Capture the cell that displays the provided text and extract its [x, y] central coordinate. 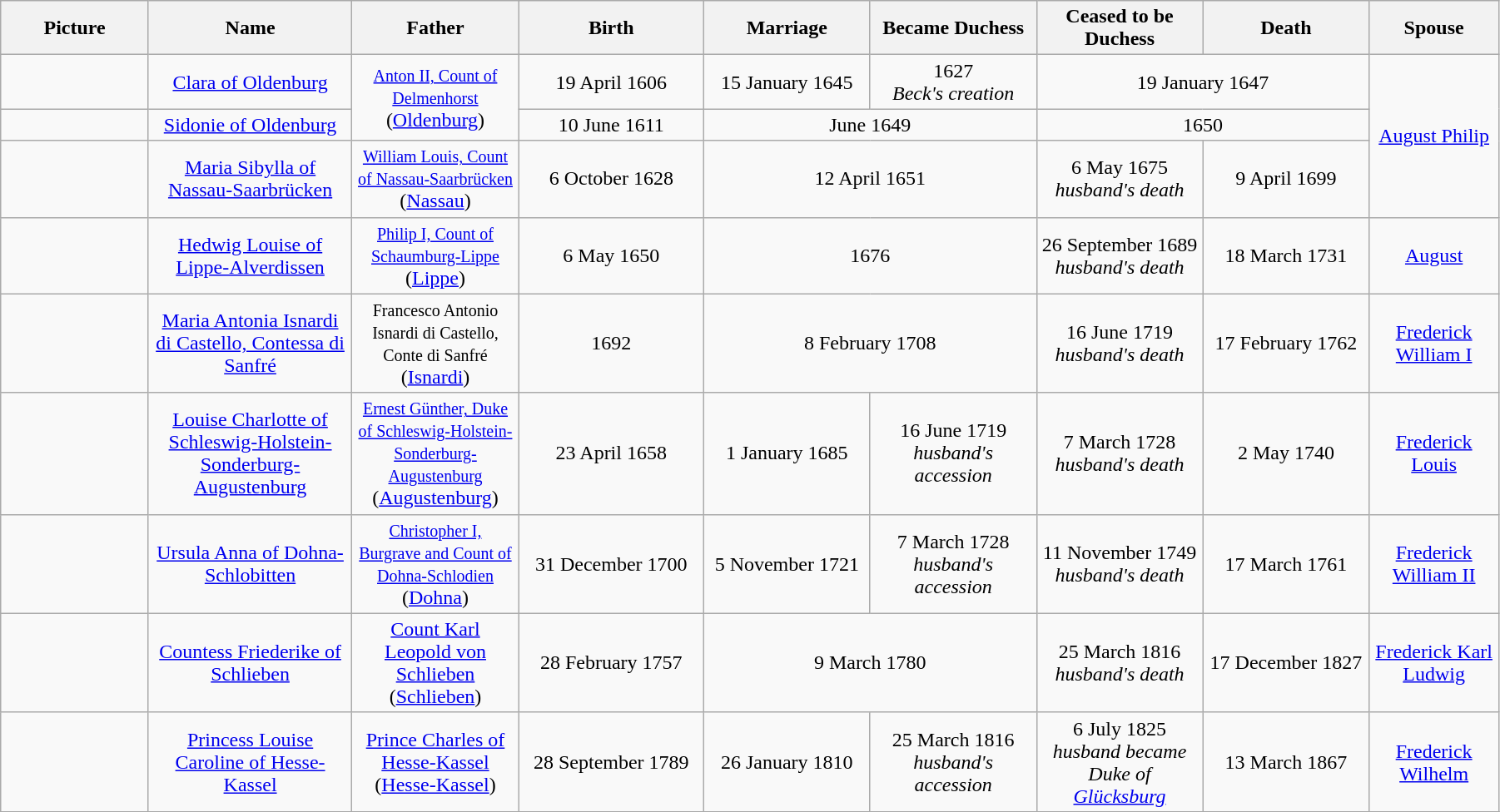
Became Duchess [953, 28]
June 1649 [870, 125]
16 June 1719 husband's death [1120, 343]
William Louis, Count of Nassau-Saarbrücken(Nassau) [436, 179]
26 January 1810 [787, 762]
6 October 1628 [611, 179]
26 September 1689husband's death [1120, 255]
19 January 1647 [1203, 82]
19 April 1606 [611, 82]
6 May 1675husband's death [1120, 179]
25 March 1816 husband's accession [953, 762]
28 February 1757 [611, 662]
Spouse [1434, 28]
28 September 1789 [611, 762]
Hedwig Louise of Lippe-Alverdissen [250, 255]
6 July 1825 husband became Duke of Glücksburg [1120, 762]
1676 [870, 255]
11 November 1749husband's death [1120, 564]
Christopher I, Burgrave and Count of Dohna-Schlodien(Dohna) [436, 564]
1627 Beck's creation [953, 82]
Frederick William I [1434, 343]
17 December 1827 [1286, 662]
Ceased to be Duchess [1120, 28]
25 March 1816 husband's death [1120, 662]
Francesco Antonio Isnardi di Castello, Conte di Sanfré(Isnardi) [436, 343]
Countess Friederike of Schlieben [250, 662]
9 April 1699 [1286, 179]
Count Karl Leopold von Schlieben(Schlieben) [436, 662]
Philip I, Count of Schaumburg-Lippe(Lippe) [436, 255]
8 February 1708 [870, 343]
13 March 1867 [1286, 762]
Clara of Oldenburg [250, 82]
Anton II, Count of Delmenhorst(Oldenburg) [436, 98]
23 April 1658 [611, 453]
6 May 1650 [611, 255]
17 February 1762 [1286, 343]
1692 [611, 343]
Frederick Karl Ludwig [1434, 662]
Sidonie of Oldenburg [250, 125]
Frederick Wilhelm [1434, 762]
Ernest Günther, Duke of Schleswig-Holstein-Sonderburg-Augustenburg(Augustenburg) [436, 453]
August Philip [1434, 136]
9 March 1780 [870, 662]
31 December 1700 [611, 564]
2 May 1740 [1286, 453]
Death [1286, 28]
Louise Charlotte of Schleswig-Holstein-Sonderburg-Augustenburg [250, 453]
7 March 1728husband's death [1120, 453]
Marriage [787, 28]
Birth [611, 28]
18 March 1731 [1286, 255]
Maria Sibylla of Nassau-Saarbrücken [250, 179]
Prince Charles of Hesse-Kassel(Hesse-Kassel) [436, 762]
Father [436, 28]
Maria Antonia Isnardi di Castello, Contessa di Sanfré [250, 343]
5 November 1721 [787, 564]
Frederick Louis [1434, 453]
16 June 1719 husband's accession [953, 453]
Name [250, 28]
15 January 1645 [787, 82]
17 March 1761 [1286, 564]
Ursula Anna of Dohna-Schlobitten [250, 564]
Princess Louise Caroline of Hesse-Kassel [250, 762]
Picture [75, 28]
1 January 1685 [787, 453]
1650 [1203, 125]
12 April 1651 [870, 179]
Frederick William II [1434, 564]
10 June 1611 [611, 125]
August [1434, 255]
7 March 1728 husband's accession [953, 564]
